Find where the given text appears and provide that cell's center as [X, Y] coordinate. 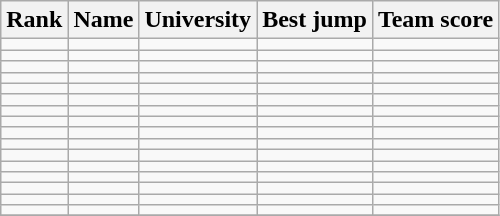
Rank [34, 20]
Name [104, 20]
Team score [435, 20]
University [198, 20]
Best jump [315, 20]
